Return the [x, y] coordinate for the center point of the cell that contains the specified text.  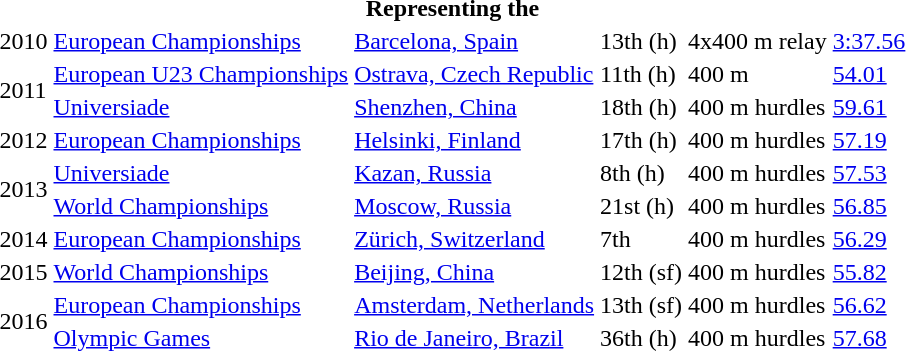
11th (h) [642, 74]
400 m [758, 74]
Amsterdam, Netherlands [474, 305]
Zürich, Switzerland [474, 239]
Moscow, Russia [474, 206]
Kazan, Russia [474, 173]
12th (sf) [642, 272]
European U23 Championships [201, 74]
18th (h) [642, 107]
8th (h) [642, 173]
Helsinki, Finland [474, 140]
7th [642, 239]
Ostrava, Czech Republic [474, 74]
Beijing, China [474, 272]
17th (h) [642, 140]
Shenzhen, China [474, 107]
13th (sf) [642, 305]
Barcelona, Spain [474, 41]
4x400 m relay [758, 41]
13th (h) [642, 41]
21st (h) [642, 206]
